Determine the (x, y) coordinate at the center of the cell enclosing the given text.  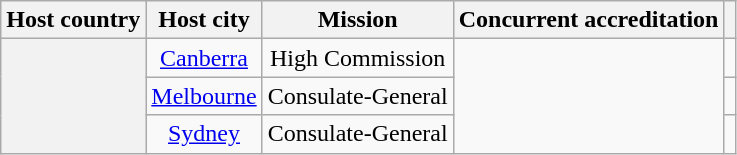
Sydney (204, 134)
High Commission (358, 58)
Concurrent accreditation (588, 20)
Host country (74, 20)
Melbourne (204, 96)
Host city (204, 20)
Canberra (204, 58)
Mission (358, 20)
